Return [x, y] of the center of cell containing provided text 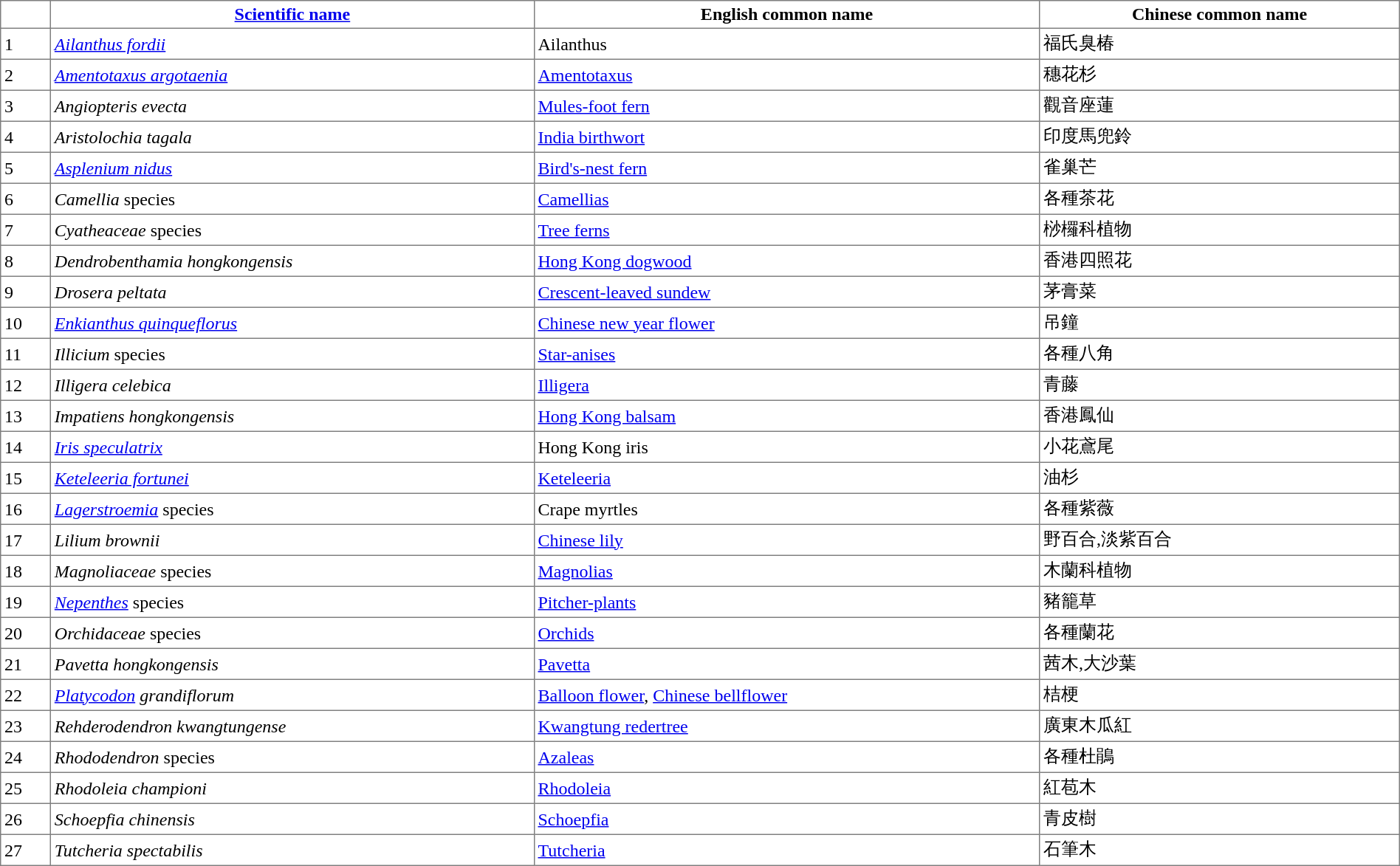
各種八角 [1220, 354]
9 [26, 292]
木蘭科植物 [1220, 571]
Dendrobenthamia hongkongensis [292, 261]
豬籠草 [1220, 602]
Crape myrtles [787, 509]
桔梗 [1220, 695]
雀巢芒 [1220, 168]
青皮樹 [1220, 819]
Enkianthus quinqueflorus [292, 323]
香港鳳仙 [1220, 416]
Drosera peltata [292, 292]
Nepenthes species [292, 602]
Bird's-nest fern [787, 168]
Ailanthus [787, 44]
25 [26, 788]
福氏臭椿 [1220, 44]
23 [26, 726]
桫欏科植物 [1220, 230]
青藤 [1220, 385]
Rhodoleia [787, 788]
Amentotaxus [787, 75]
Cyatheaceae species [292, 230]
Azaleas [787, 757]
8 [26, 261]
6 [26, 199]
5 [26, 168]
10 [26, 323]
吊鐘 [1220, 323]
27 [26, 850]
15 [26, 478]
Iris speculatrix [292, 447]
各種蘭花 [1220, 633]
Scientific name [292, 15]
English common name [787, 15]
茅膏菜 [1220, 292]
24 [26, 757]
Schoepfia [787, 819]
Pitcher-plants [787, 602]
Tutcheria spectabilis [292, 850]
廣東木瓜紅 [1220, 726]
Star-anises [787, 354]
19 [26, 602]
Asplenium nidus [292, 168]
Keteleeria fortunei [292, 478]
21 [26, 664]
各種紫薇 [1220, 509]
12 [26, 385]
Balloon flower, Chinese bellflower [787, 695]
Rehderodendron kwangtungense [292, 726]
26 [26, 819]
茜木,大沙葉 [1220, 664]
Orchids [787, 633]
7 [26, 230]
Mules-foot fern [787, 106]
紅苞木 [1220, 788]
22 [26, 695]
17 [26, 540]
Kwangtung redertree [787, 726]
India birthwort [787, 137]
Rhododendron species [292, 757]
Amentotaxus argotaenia [292, 75]
Orchidaceae species [292, 633]
Hong Kong iris [787, 447]
Pavetta hongkongensis [292, 664]
18 [26, 571]
16 [26, 509]
Hong Kong dogwood [787, 261]
Lagerstroemia species [292, 509]
Chinese new year flower [787, 323]
Impatiens hongkongensis [292, 416]
14 [26, 447]
印度馬兜鈴 [1220, 137]
3 [26, 106]
2 [26, 75]
Angiopteris evecta [292, 106]
石筆木 [1220, 850]
香港四照花 [1220, 261]
Pavetta [787, 664]
各種茶花 [1220, 199]
Chinese lily [787, 540]
穗花杉 [1220, 75]
20 [26, 633]
Magnoliaceae species [292, 571]
Hong Kong balsam [787, 416]
Tree ferns [787, 230]
13 [26, 416]
野百合,淡紫百合 [1220, 540]
Platycodon grandiflorum [292, 695]
Aristolochia tagala [292, 137]
Illicium species [292, 354]
Tutcheria [787, 850]
Illigera [787, 385]
Lilium brownii [292, 540]
Camellias [787, 199]
Keteleeria [787, 478]
觀音座蓮 [1220, 106]
11 [26, 354]
Illigera celebica [292, 385]
1 [26, 44]
Crescent-leaved sundew [787, 292]
小花鳶尾 [1220, 447]
Ailanthus fordii [292, 44]
油杉 [1220, 478]
Schoepfia chinensis [292, 819]
4 [26, 137]
Magnolias [787, 571]
Camellia species [292, 199]
Rhodoleia championi [292, 788]
各種杜鵑 [1220, 757]
Chinese common name [1220, 15]
